Detect which cell encompasses the target text, then output its (x, y) center coordinate. 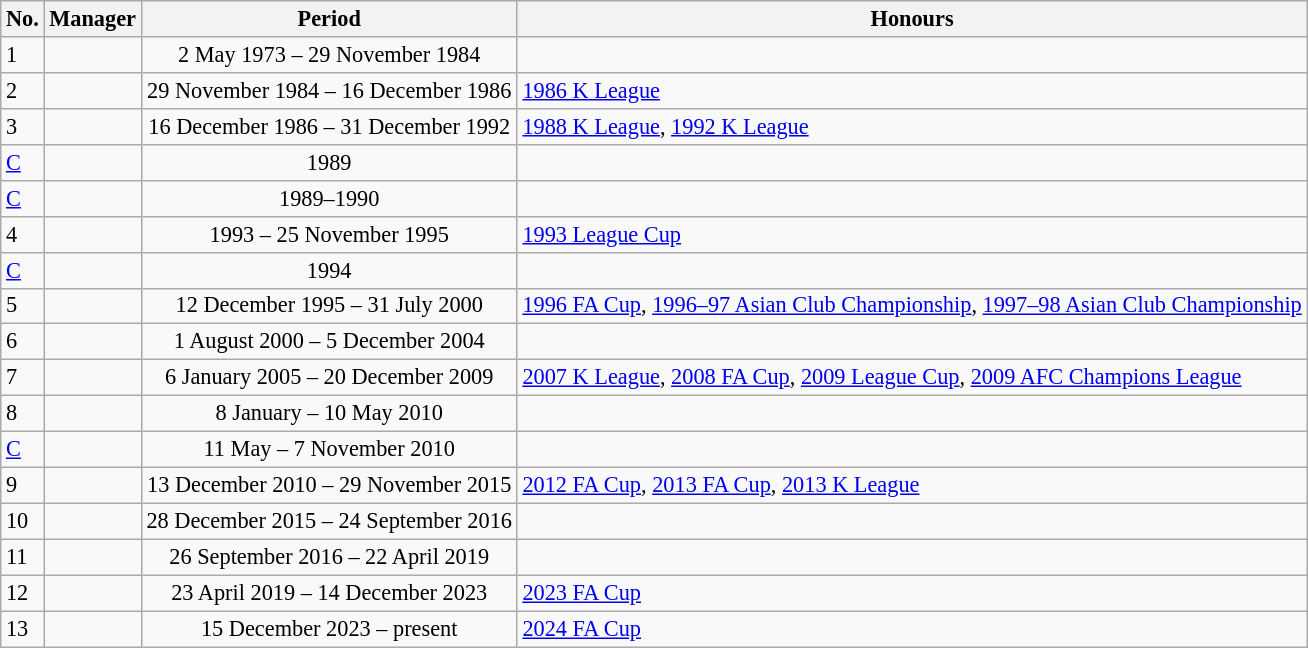
15 December 2023 – present (329, 629)
Honours (912, 19)
1 (22, 55)
13 December 2010 – 29 November 2015 (329, 485)
2 (22, 90)
1996 FA Cup, 1996–97 Asian Club Championship, 1997–98 Asian Club Championship (912, 306)
6 (22, 342)
4 (22, 234)
1988 K League, 1992 K League (912, 126)
28 December 2015 – 24 September 2016 (329, 521)
1989 (329, 162)
1994 (329, 270)
1986 K League (912, 90)
1 August 2000 – 5 December 2004 (329, 342)
Period (329, 19)
26 September 2016 – 22 April 2019 (329, 557)
9 (22, 485)
1993 – 25 November 1995 (329, 234)
Manager (92, 19)
3 (22, 126)
2024 FA Cup (912, 629)
6 January 2005 – 20 December 2009 (329, 378)
8 January – 10 May 2010 (329, 414)
1989–1990 (329, 198)
11 (22, 557)
No. (22, 19)
8 (22, 414)
2 May 1973 – 29 November 1984 (329, 55)
2023 FA Cup (912, 593)
5 (22, 306)
2012 FA Cup, 2013 FA Cup, 2013 K League (912, 485)
12 December 1995 – 31 July 2000 (329, 306)
23 April 2019 – 14 December 2023 (329, 593)
29 November 1984 – 16 December 1986 (329, 90)
12 (22, 593)
1993 League Cup (912, 234)
2007 K League, 2008 FA Cup, 2009 League Cup, 2009 AFC Champions League (912, 378)
16 December 1986 – 31 December 1992 (329, 126)
10 (22, 521)
7 (22, 378)
13 (22, 629)
11 May – 7 November 2010 (329, 450)
